Extract the [x, y] coordinate from the center of the cell holding the provided text.  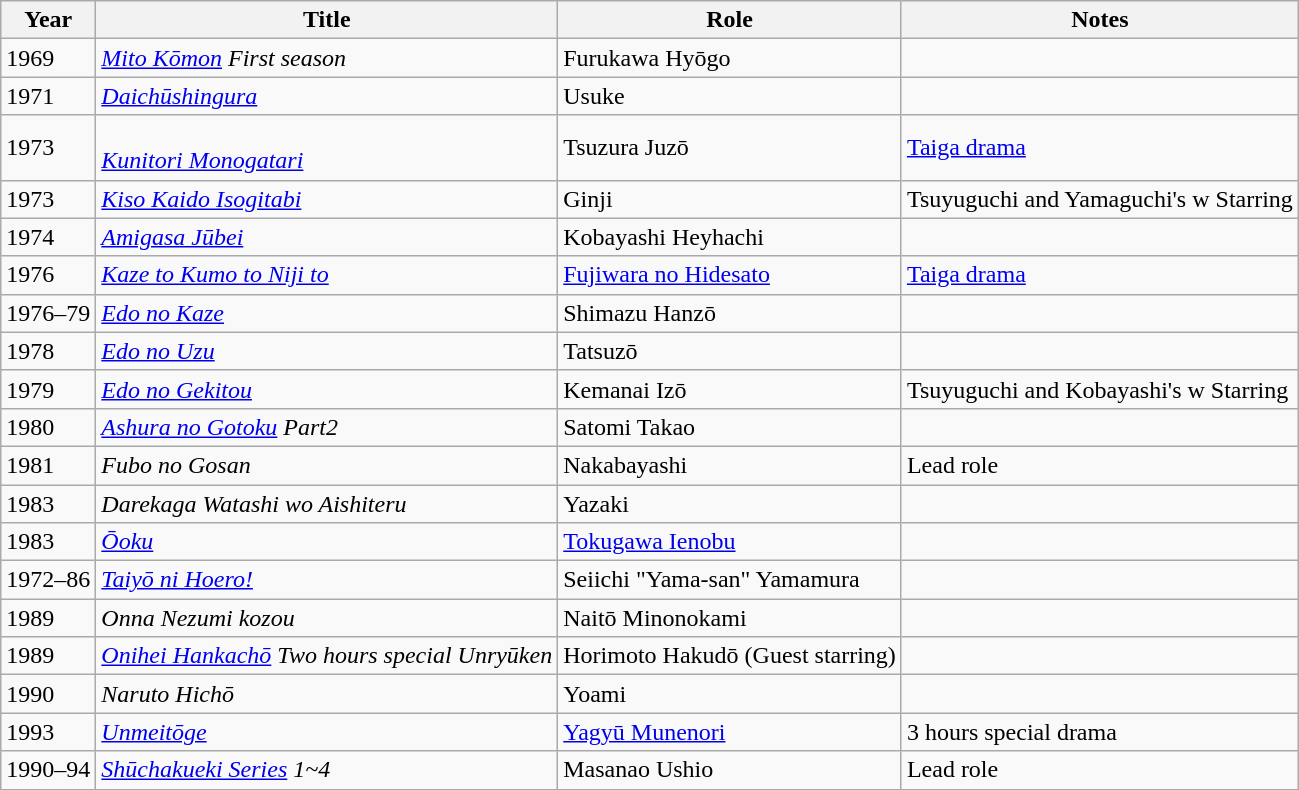
Daichūshingura [327, 96]
1979 [48, 389]
Yazaki [730, 503]
Furukawa Hyōgo [730, 58]
1993 [48, 732]
1969 [48, 58]
Horimoto Hakudō (Guest starring) [730, 656]
Yoami [730, 694]
Masanao Ushio [730, 770]
Shūchakueki Series 1~4 [327, 770]
Title [327, 20]
Tokugawa Ienobu [730, 542]
1971 [48, 96]
1981 [48, 465]
Tsuzura Juzō [730, 148]
Ginji [730, 199]
Edo no Gekitou [327, 389]
Darekaga Watashi wo Aishiteru [327, 503]
Mito Kōmon First season [327, 58]
Satomi Takao [730, 427]
Tsuyuguchi and Kobayashi's w Starring [1100, 389]
Nakabayashi [730, 465]
1972–86 [48, 580]
1976–79 [48, 313]
Naitō Minonokami [730, 618]
Role [730, 20]
3 hours special drama [1100, 732]
1978 [48, 351]
Yagyū Munenori [730, 732]
Shimazu Hanzō [730, 313]
Kemanai Izō [730, 389]
Kiso Kaido Isogitabi [327, 199]
Seiichi "Yama-san" Yamamura [730, 580]
Tsuyuguchi and Yamaguchi's w Starring [1100, 199]
1980 [48, 427]
Ashura no Gotoku Part2 [327, 427]
Fujiwara no Hidesato [730, 275]
Tatsuzō [730, 351]
Onihei Hankachō Two hours special Unryūken [327, 656]
Ōoku [327, 542]
Kaze to Kumo to Niji to [327, 275]
1990–94 [48, 770]
Edo no Kaze [327, 313]
Usuke [730, 96]
Kunitori Monogatari [327, 148]
1974 [48, 237]
Year [48, 20]
Fubo no Gosan [327, 465]
Naruto Hichō [327, 694]
Unmeitōge [327, 732]
Edo no Uzu [327, 351]
Onna Nezumi kozou [327, 618]
1976 [48, 275]
Notes [1100, 20]
Taiyō ni Hoero! [327, 580]
Kobayashi Heyhachi [730, 237]
1990 [48, 694]
Amigasa Jūbei [327, 237]
